Capture the cell that displays the provided text and extract its (X, Y) central coordinate. 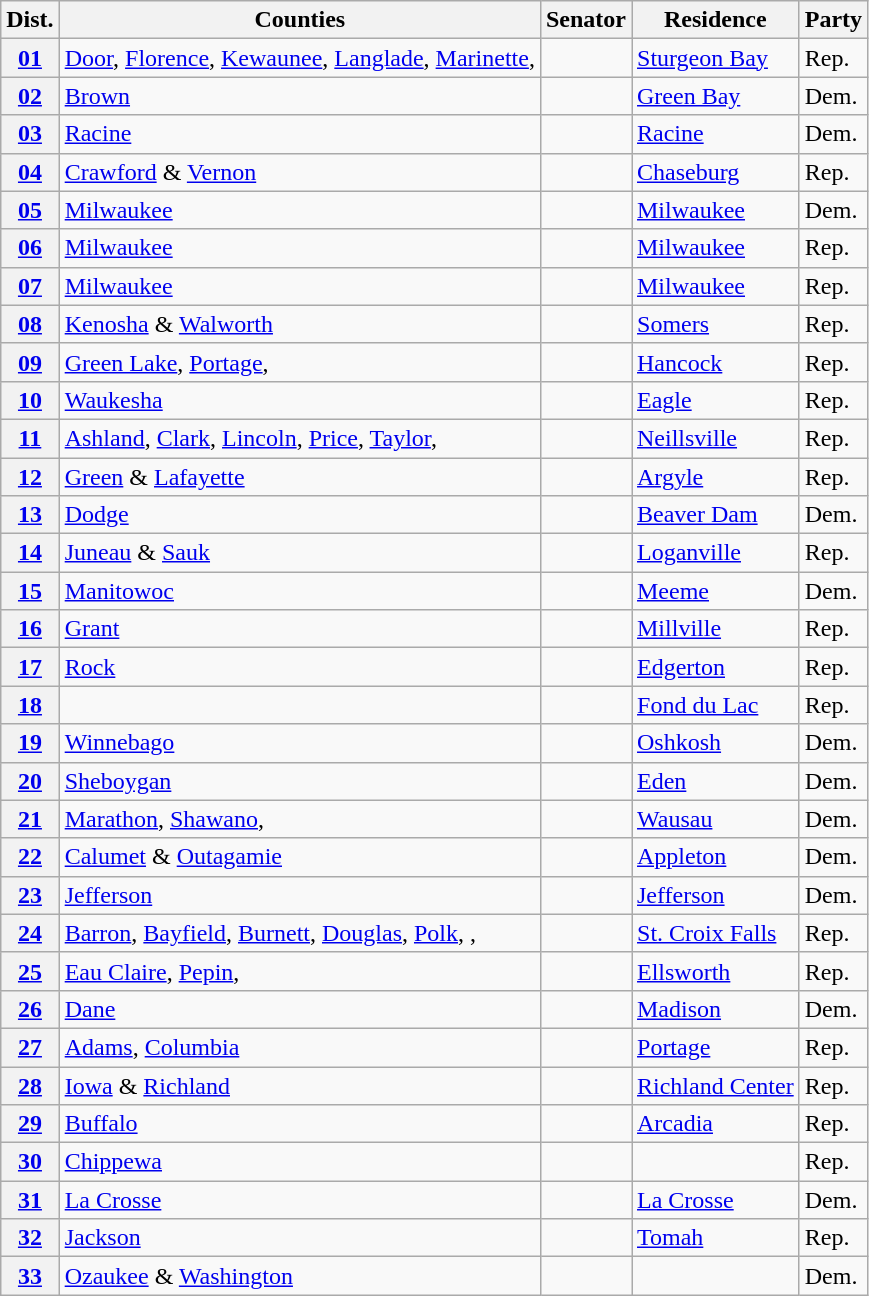
Eagle (716, 400)
St. Croix Falls (716, 933)
18 (30, 705)
17 (30, 667)
Counties (300, 20)
Dodge (300, 515)
Senator (586, 20)
28 (30, 1085)
Dist. (30, 20)
Manitowoc (300, 591)
Appleton (716, 857)
30 (30, 1162)
Ozaukee & Washington (300, 1276)
Beaver Dam (716, 515)
Portage (716, 1047)
02 (30, 96)
Somers (716, 324)
Loganville (716, 553)
08 (30, 324)
23 (30, 895)
Grant (300, 629)
11 (30, 438)
Sturgeon Bay (716, 58)
Arcadia (716, 1124)
Marathon, Shawano, (300, 819)
Waukesha (300, 400)
Calumet & Outagamie (300, 857)
12 (30, 477)
Richland Center (716, 1085)
04 (30, 172)
09 (30, 362)
Green Lake, Portage, (300, 362)
Barron, Bayfield, Burnett, Douglas, Polk, , (300, 933)
06 (30, 248)
20 (30, 781)
10 (30, 400)
Sheboygan (300, 781)
Chippewa (300, 1162)
03 (30, 134)
01 (30, 58)
Rock (300, 667)
13 (30, 515)
Argyle (716, 477)
Ellsworth (716, 971)
Winnebago (300, 743)
15 (30, 591)
29 (30, 1124)
24 (30, 933)
Madison (716, 1009)
25 (30, 971)
27 (30, 1047)
16 (30, 629)
07 (30, 286)
05 (30, 210)
Door, Florence, Kewaunee, Langlade, Marinette, (300, 58)
Edgerton (716, 667)
Dane (300, 1009)
Wausau (716, 819)
22 (30, 857)
Eau Claire, Pepin, (300, 971)
32 (30, 1238)
Chaseburg (716, 172)
Green & Lafayette (300, 477)
Hancock (716, 362)
Kenosha & Walworth (300, 324)
19 (30, 743)
Ashland, Clark, Lincoln, Price, Taylor, (300, 438)
Millville (716, 629)
Neillsville (716, 438)
Brown (300, 96)
Crawford & Vernon (300, 172)
Adams, Columbia (300, 1047)
Oshkosh (716, 743)
Buffalo (300, 1124)
Residence (716, 20)
Party (833, 20)
Iowa & Richland (300, 1085)
33 (30, 1276)
Tomah (716, 1238)
Green Bay (716, 96)
Meeme (716, 591)
31 (30, 1200)
21 (30, 819)
Eden (716, 781)
26 (30, 1009)
Fond du Lac (716, 705)
14 (30, 553)
Jackson (300, 1238)
Juneau & Sauk (300, 553)
